Extract the (X, Y) coordinate from the center of the cell holding the provided text.  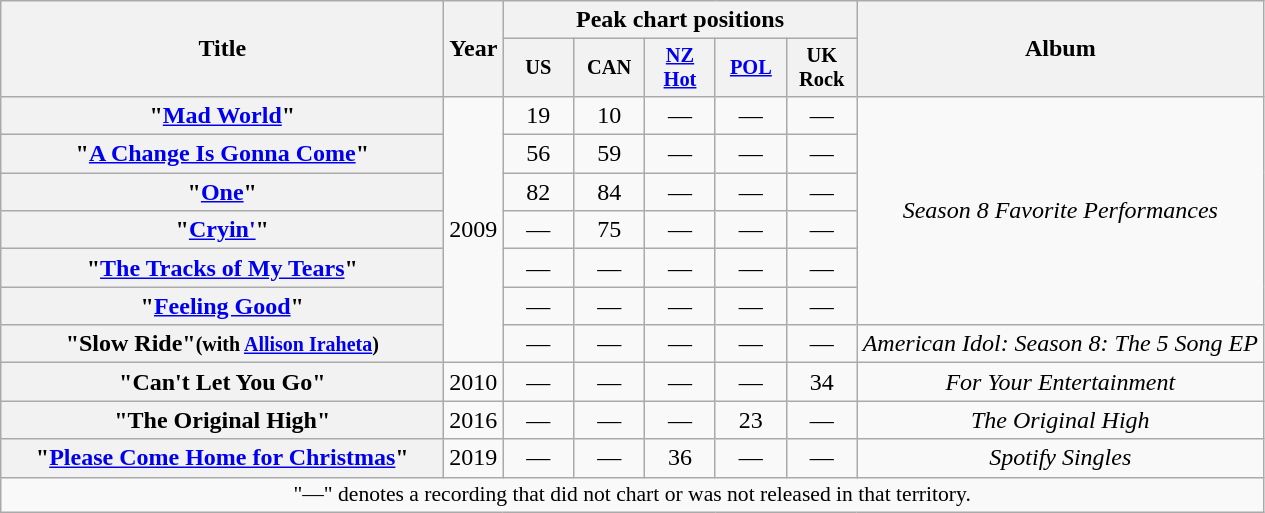
Peak chart positions (680, 20)
82 (538, 192)
American Idol: Season 8: The 5 Song EP (1060, 344)
59 (610, 154)
POL (750, 68)
2019 (474, 458)
"A Change Is Gonna Come" (222, 154)
19 (538, 115)
84 (610, 192)
"Slow Ride"(with Allison Iraheta) (222, 344)
Album (1060, 49)
"Feeling Good" (222, 306)
Spotify Singles (1060, 458)
"Cryin'" (222, 230)
"Can't Let You Go" (222, 382)
"The Tracks of My Tears" (222, 268)
"The Original High" (222, 420)
UK Rock (822, 68)
2010 (474, 382)
2016 (474, 420)
2009 (474, 229)
"—" denotes a recording that did not chart or was not released in that territory. (632, 495)
CAN (610, 68)
Title (222, 49)
23 (750, 420)
US (538, 68)
10 (610, 115)
"One" (222, 192)
"Please Come Home for Christmas" (222, 458)
For Your Entertainment (1060, 382)
56 (538, 154)
Year (474, 49)
NZHot (680, 68)
36 (680, 458)
Season 8 Favorite Performances (1060, 210)
The Original High (1060, 420)
34 (822, 382)
75 (610, 230)
"Mad World" (222, 115)
